Determine the (x, y) coordinate at the center of the cell enclosing the given text.  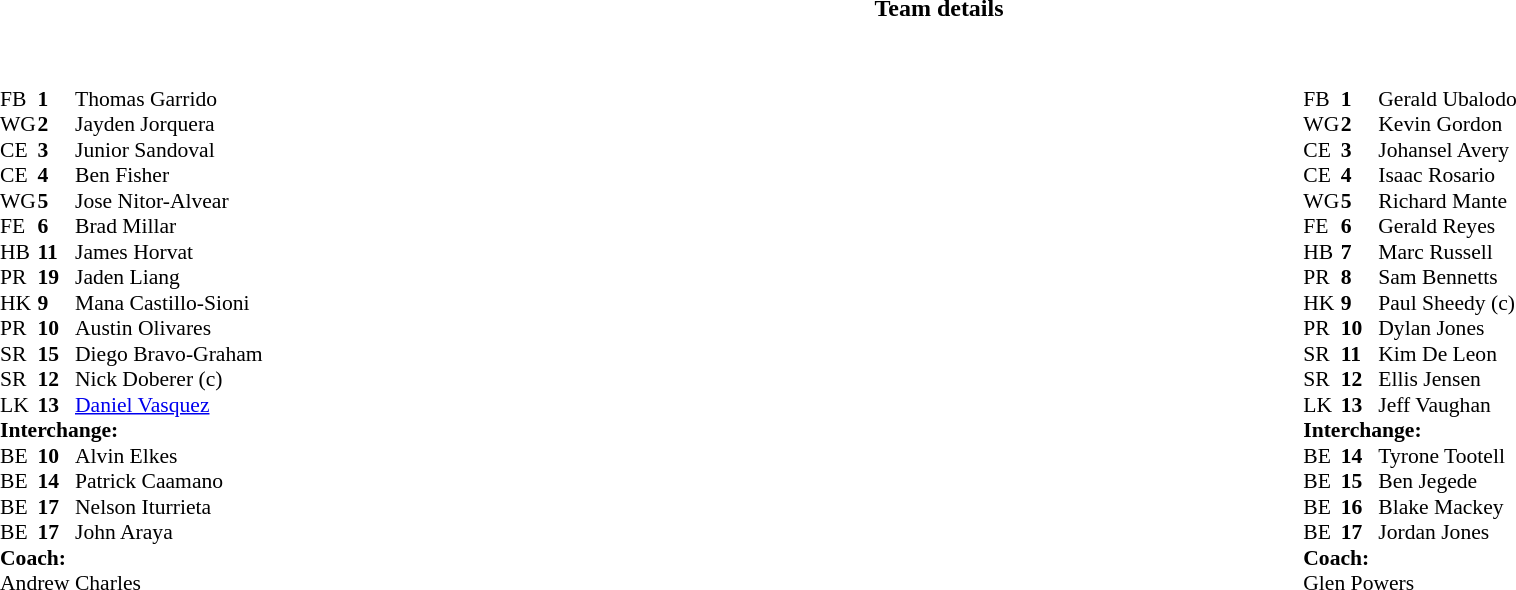
Tyrone Tootell (1447, 456)
19 (57, 277)
Isaac Rosario (1447, 175)
Paul Sheedy (c) (1447, 303)
Jaden Liang (169, 277)
Alvin Elkes (169, 456)
Thomas Garrido (169, 99)
Austin Olivares (169, 329)
Junior Sandoval (169, 150)
7 (1360, 252)
Diego Bravo-Graham (169, 354)
Ben Fisher (169, 175)
Nick Doberer (c) (169, 379)
Johansel Avery (1447, 150)
Jeff Vaughan (1447, 405)
8 (1360, 277)
Kim De Leon (1447, 354)
Marc Russell (1447, 252)
Ellis Jensen (1447, 379)
Gerald Reyes (1447, 227)
Jose Nitor-Alvear (169, 201)
Mana Castillo-Sioni (169, 303)
Nelson Iturrieta (169, 507)
Dylan Jones (1447, 329)
Brad Millar (169, 227)
Jayden Jorquera (169, 125)
Jordan Jones (1447, 533)
John Araya (169, 533)
James Horvat (169, 252)
Ben Jegede (1447, 481)
Gerald Ubalodo (1447, 99)
Richard Mante (1447, 201)
16 (1360, 507)
Blake Mackey (1447, 507)
Kevin Gordon (1447, 125)
Patrick Caamano (169, 481)
Daniel Vasquez (169, 405)
Sam Bennetts (1447, 277)
